Search for the cell housing the specified text and yield its [x, y] center coordinate. 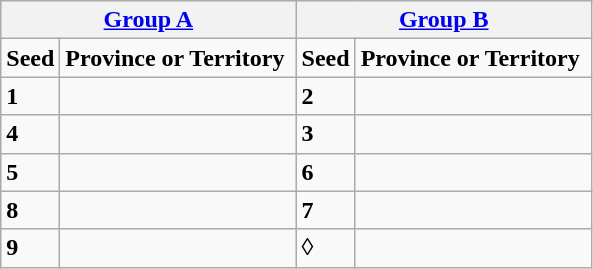
2 [326, 96]
◊ [326, 248]
6 [326, 172]
Group B [444, 20]
9 [30, 248]
8 [30, 210]
Group A [148, 20]
4 [30, 134]
3 [326, 134]
7 [326, 210]
1 [30, 96]
5 [30, 172]
